Pinpoint the cell where the given text exists, returning its [x, y] midpoint coordinate. 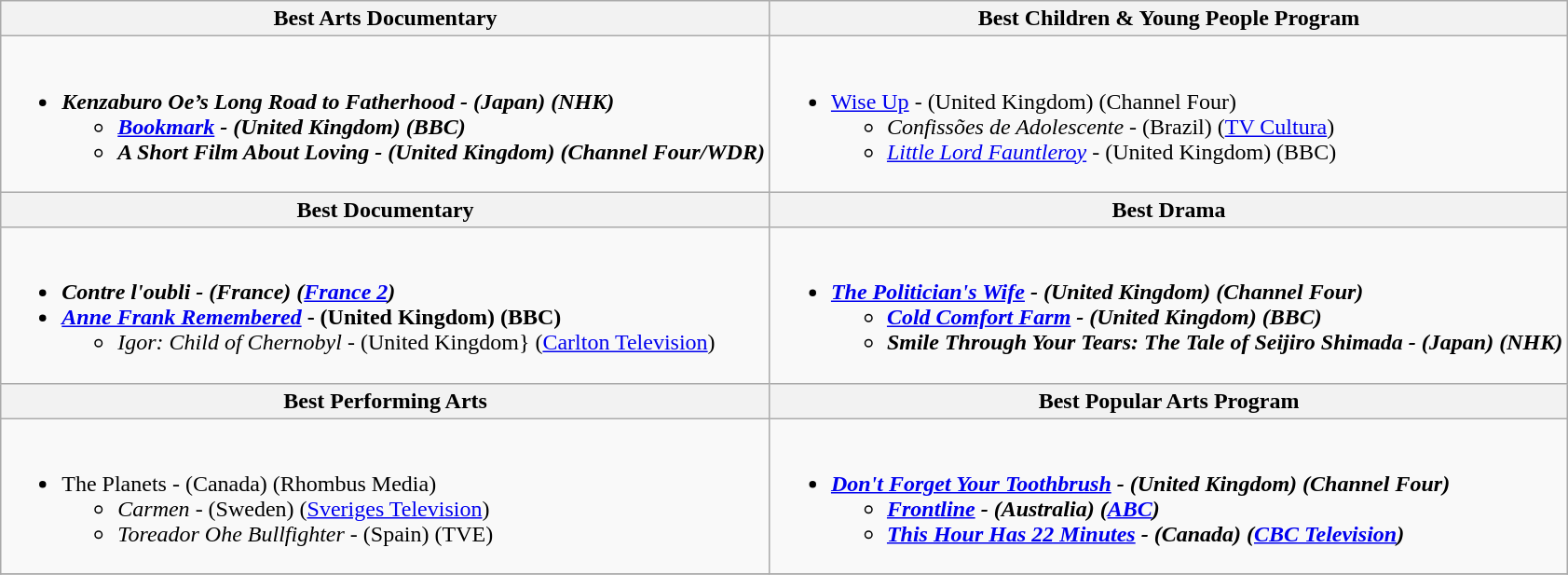
Contre l'oubli - (France) (France 2)Anne Frank Remembered - (United Kingdom) (BBC)Igor: Child of Chernobyl - (United Kingdom} (Carlton Television) [386, 306]
Wise Up - (United Kingdom) (Channel Four)Confissões de Adolescente - (Brazil) (TV Cultura)Little Lord Fauntleroy - (United Kingdom) (BBC) [1168, 114]
Best Children & Young People Program [1168, 19]
Best Documentary [386, 210]
The Planets - (Canada) (Rhombus Media)Carmen - (Sweden) (Sveriges Television)Toreador Ohe Bullfighter - (Spain) (TVE) [386, 496]
Best Popular Arts Program [1168, 401]
Best Drama [1168, 210]
Best Arts Documentary [386, 19]
Best Performing Arts [386, 401]
Don't Forget Your Toothbrush - (United Kingdom) (Channel Four)Frontline - (Australia) (ABC)This Hour Has 22 Minutes - (Canada) (CBC Television) [1168, 496]
